Identify which cell holds the provided text, then report its [x, y] central coordinate. 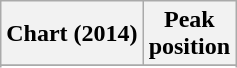
Chart (2014) [72, 34]
Peak position [189, 34]
